Return [x, y] of the center of cell containing provided text 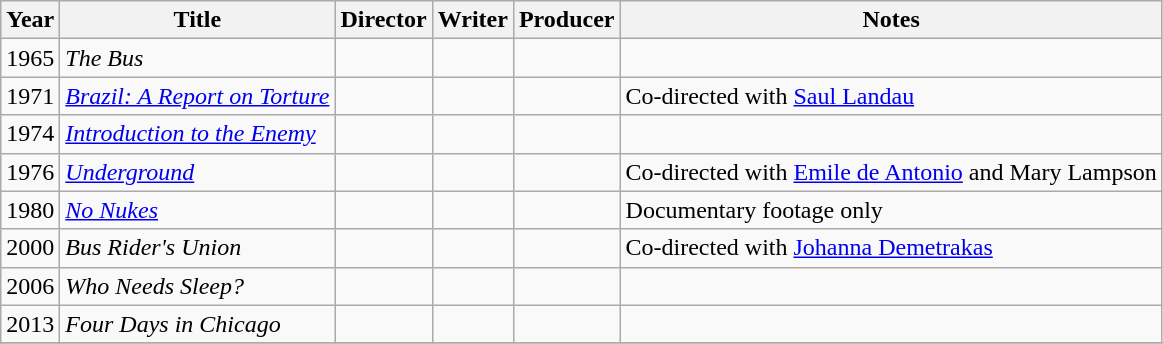
1974 [30, 134]
Notes [891, 20]
1980 [30, 210]
1976 [30, 172]
Writer [472, 20]
1971 [30, 96]
No Nukes [198, 210]
2006 [30, 286]
The Bus [198, 58]
Co-directed with Saul Landau [891, 96]
Underground [198, 172]
2013 [30, 324]
Year [30, 20]
Bus Rider's Union [198, 248]
2000 [30, 248]
Director [384, 20]
Documentary footage only [891, 210]
Who Needs Sleep? [198, 286]
Four Days in Chicago [198, 324]
Title [198, 20]
Co-directed with Johanna Demetrakas [891, 248]
1965 [30, 58]
Brazil: A Report on Torture [198, 96]
Introduction to the Enemy [198, 134]
Co-directed with Emile de Antonio and Mary Lampson [891, 172]
Producer [566, 20]
